Detect which cell encompasses the target text, then output its (x, y) center coordinate. 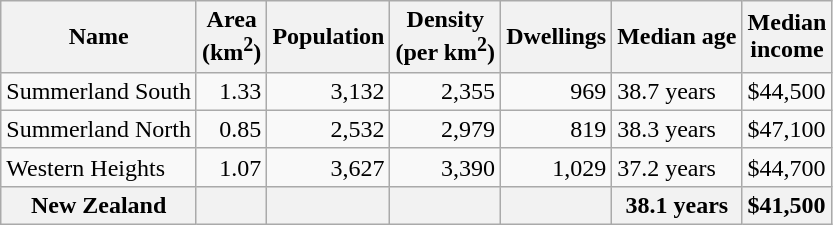
Median age (677, 37)
1.33 (231, 91)
0.85 (231, 129)
38.7 years (677, 91)
$47,100 (787, 129)
Summerland South (99, 91)
38.3 years (677, 129)
3,627 (328, 167)
Summerland North (99, 129)
37.2 years (677, 167)
2,979 (446, 129)
3,132 (328, 91)
969 (556, 91)
Density(per km2) (446, 37)
2,532 (328, 129)
1.07 (231, 167)
2,355 (446, 91)
$44,700 (787, 167)
Area(km2) (231, 37)
Dwellings (556, 37)
Name (99, 37)
New Zealand (99, 205)
Population (328, 37)
819 (556, 129)
38.1 years (677, 205)
1,029 (556, 167)
Western Heights (99, 167)
Medianincome (787, 37)
$44,500 (787, 91)
3,390 (446, 167)
$41,500 (787, 205)
